Identify which cell holds the provided text, then report its [X, Y] central coordinate. 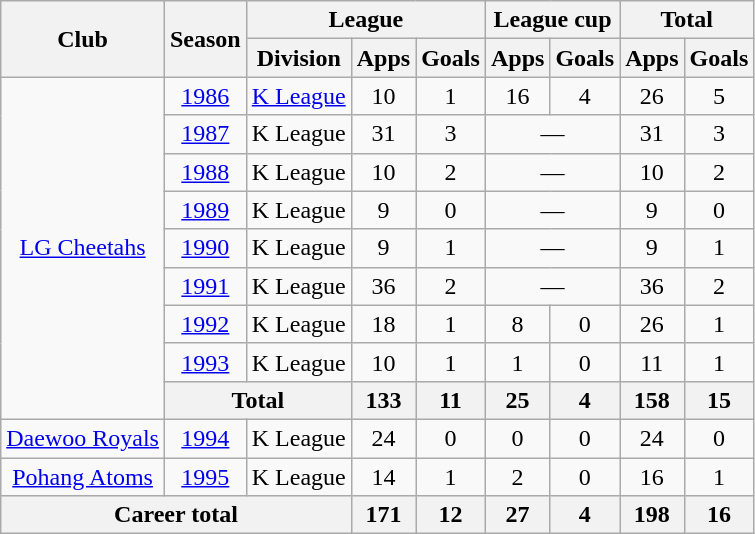
5 [719, 96]
1990 [205, 248]
198 [652, 515]
Career total [176, 515]
8 [517, 324]
1991 [205, 286]
1986 [205, 96]
1995 [205, 477]
15 [719, 400]
1987 [205, 134]
Season [205, 39]
1993 [205, 362]
Club [83, 39]
LG Cheetahs [83, 248]
1992 [205, 324]
1994 [205, 438]
Division [298, 58]
1988 [205, 172]
League cup [552, 20]
1989 [205, 210]
Daewoo Royals [83, 438]
25 [517, 400]
League [366, 20]
18 [383, 324]
Pohang Atoms [83, 477]
12 [451, 515]
14 [383, 477]
171 [383, 515]
133 [383, 400]
158 [652, 400]
27 [517, 515]
